Provide the (x, y) coordinate of the cell's center where the given text is located.  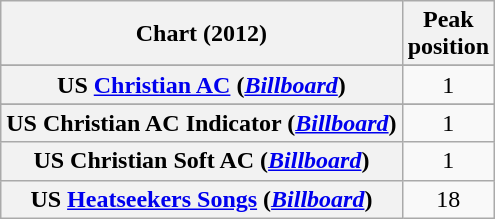
Chart (2012) (202, 34)
US Heatseekers Songs (Billboard) (202, 199)
US Christian Soft AC (Billboard) (202, 161)
US Christian AC Indicator (Billboard) (202, 123)
US Christian AC (Billboard) (202, 85)
18 (448, 199)
Peak position (448, 34)
